For the text-containing cell, return its midpoint in [x, y] coordinate format. 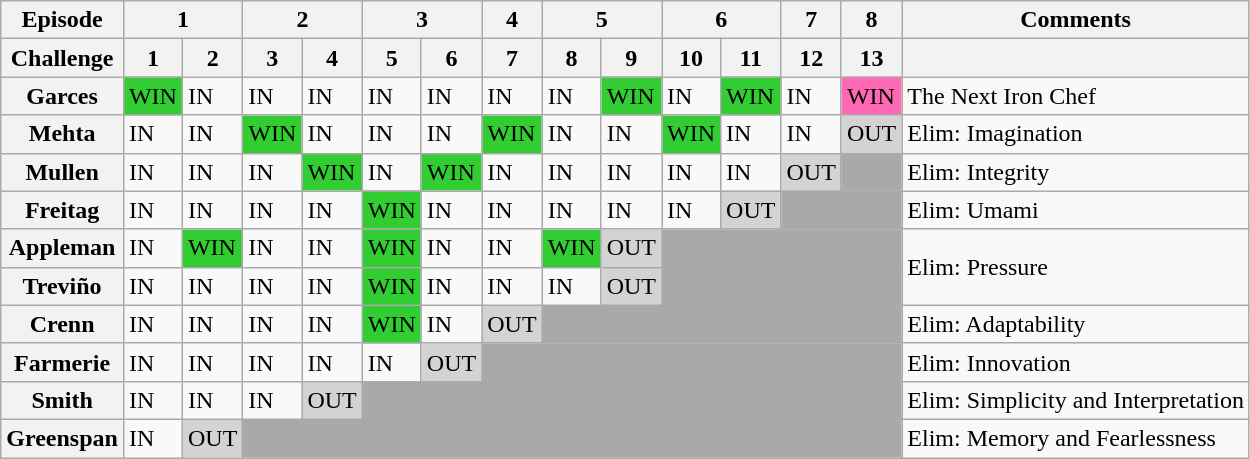
The Next Iron Chef [1076, 96]
Elim: Simplicity and Interpretation [1076, 400]
Elim: Memory and Fearlessness [1076, 438]
9 [631, 58]
Crenn [62, 324]
13 [871, 58]
Elim: Pressure [1076, 267]
Greenspan [62, 438]
Elim: Adaptability [1076, 324]
11 [751, 58]
Elim: Imagination [1076, 134]
Episode [62, 20]
Freitag [62, 210]
Elim: Umami [1076, 210]
Farmerie [62, 362]
Appleman [62, 248]
Challenge [62, 58]
Elim: Innovation [1076, 362]
Mullen [62, 172]
10 [692, 58]
Treviño [62, 286]
Smith [62, 400]
Garces [62, 96]
Mehta [62, 134]
12 [811, 58]
Comments [1076, 20]
Elim: Integrity [1076, 172]
